Search for the cell housing the specified text and yield its (X, Y) center coordinate. 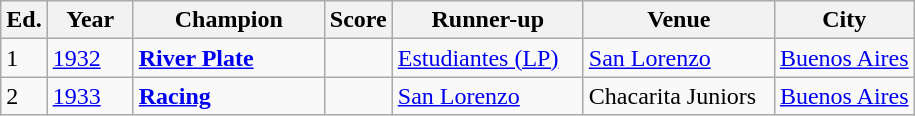
Ed. (24, 20)
1933 (90, 96)
Year (90, 20)
1 (24, 58)
Runner-up (488, 20)
City (844, 20)
1932 (90, 58)
Venue (678, 20)
Champion (228, 20)
Racing (228, 96)
Chacarita Juniors (678, 96)
Score (358, 20)
River Plate (228, 58)
2 (24, 96)
Estudiantes (LP) (488, 58)
